For the text-containing cell, return its midpoint in (X, Y) coordinate format. 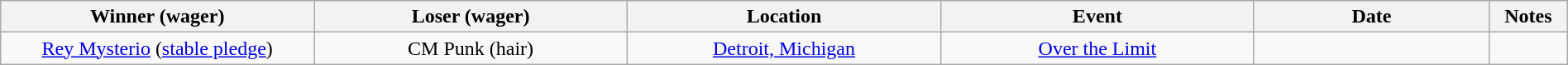
Date (1371, 17)
Loser (wager) (471, 17)
Over the Limit (1097, 48)
Winner (wager) (157, 17)
Event (1097, 17)
Detroit, Michigan (784, 48)
Location (784, 17)
Notes (1528, 17)
Rey Mysterio (stable pledge) (157, 48)
CM Punk (hair) (471, 48)
